Identify which cell holds the provided text, then report its (x, y) central coordinate. 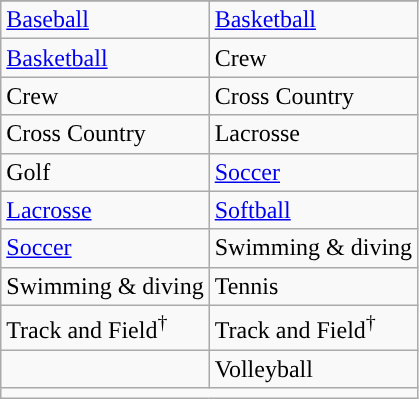
Volleyball (313, 369)
Tennis (313, 286)
Baseball (105, 20)
Golf (105, 172)
Softball (313, 210)
